Detect which cell encompasses the target text, then output its [x, y] center coordinate. 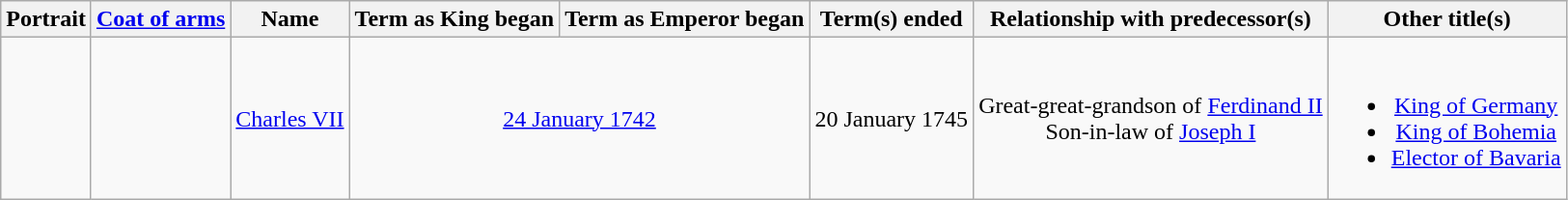
20 January 1745 [892, 118]
Great-great-grandson of Ferdinand IISon-in-law of Joseph I [1151, 118]
King of GermanyKing of BohemiaElector of Bavaria [1447, 118]
Term(s) ended [892, 19]
Relationship with predecessor(s) [1151, 19]
24 January 1742 [579, 118]
Portrait [46, 19]
Coat of arms [160, 19]
Term as King began [454, 19]
Charles VII [289, 118]
Name [289, 19]
Term as Emperor began [685, 19]
Other title(s) [1447, 19]
